Detect which cell encompasses the target text, then output its [X, Y] center coordinate. 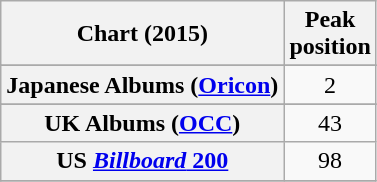
US Billboard 200 [142, 161]
UK Albums (OCC) [142, 123]
Japanese Albums (Oricon) [142, 85]
43 [330, 123]
2 [330, 85]
Chart (2015) [142, 34]
Peakposition [330, 34]
98 [330, 161]
